Return (x, y) of the center of cell containing provided text 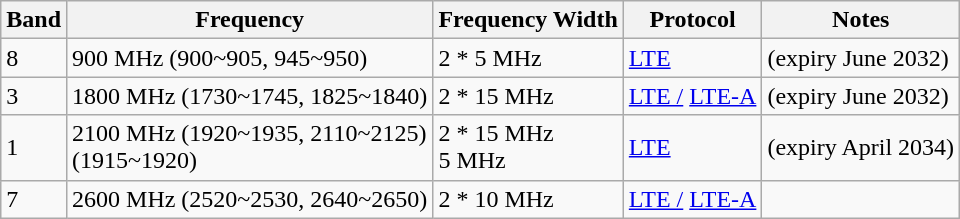
2 * 15 MHz5 MHz (528, 148)
2 * 10 MHz (528, 199)
2600 MHz (2520~2530, 2640~2650) (250, 199)
900 MHz (900~905, 945~950) (250, 58)
Frequency (250, 20)
Band (34, 20)
3 (34, 96)
1 (34, 148)
7 (34, 199)
2 * 15 MHz (528, 96)
Protocol (692, 20)
Frequency Width (528, 20)
1800 MHz (1730~1745, 1825~1840) (250, 96)
8 (34, 58)
(expiry April 2034) (861, 148)
2 * 5 MHz (528, 58)
2100 MHz (1920~1935, 2110~2125)(1915~1920) (250, 148)
Notes (861, 20)
